Determine the [X, Y] coordinate at the center of the cell enclosing the given text.  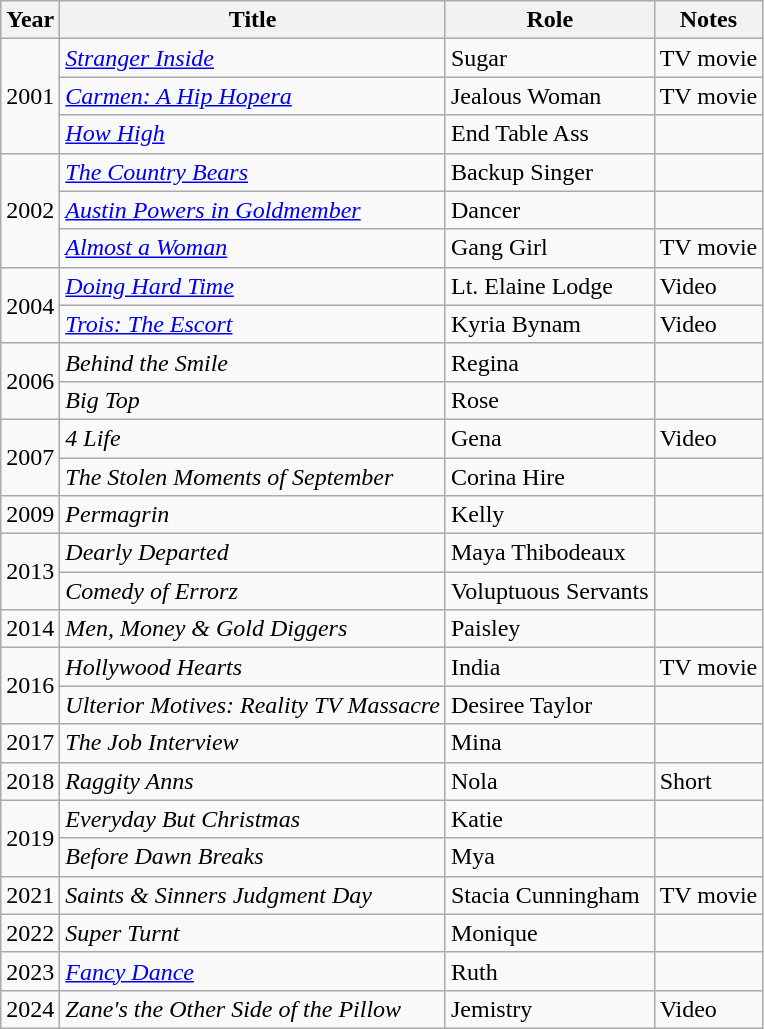
2004 [30, 305]
Monique [550, 933]
2009 [30, 515]
India [550, 667]
2014 [30, 629]
Notes [708, 20]
Carmen: A Hip Hopera [253, 96]
Ruth [550, 971]
Doing Hard Time [253, 286]
2002 [30, 210]
Dancer [550, 210]
End Table Ass [550, 134]
The Job Interview [253, 743]
Comedy of Errorz [253, 591]
Big Top [253, 400]
Everyday But Christmas [253, 819]
Trois: The Escort [253, 324]
2018 [30, 781]
Short [708, 781]
2019 [30, 838]
Voluptuous Servants [550, 591]
How High [253, 134]
Mina [550, 743]
Behind the Smile [253, 362]
2017 [30, 743]
Maya Thibodeaux [550, 553]
Austin Powers in Goldmember [253, 210]
2016 [30, 686]
Before Dawn Breaks [253, 857]
2021 [30, 895]
2007 [30, 457]
2023 [30, 971]
Ulterior Motives: Reality TV Massacre [253, 705]
Super Turnt [253, 933]
Almost a Woman [253, 248]
Zane's the Other Side of the Pillow [253, 1009]
Raggity Anns [253, 781]
Title [253, 20]
Backup Singer [550, 172]
Sugar [550, 58]
Gena [550, 438]
2006 [30, 381]
Jemistry [550, 1009]
4 Life [253, 438]
Year [30, 20]
Rose [550, 400]
Men, Money & Gold Diggers [253, 629]
Hollywood Hearts [253, 667]
Stranger Inside [253, 58]
Desiree Taylor [550, 705]
Permagrin [253, 515]
Corina Hire [550, 477]
Role [550, 20]
Nola [550, 781]
The Stolen Moments of September [253, 477]
Mya [550, 857]
Dearly Departed [253, 553]
Kyria Bynam [550, 324]
Jealous Woman [550, 96]
Lt. Elaine Lodge [550, 286]
Stacia Cunningham [550, 895]
2024 [30, 1009]
Fancy Dance [253, 971]
Regina [550, 362]
2022 [30, 933]
Katie [550, 819]
Kelly [550, 515]
Paisley [550, 629]
The Country Bears [253, 172]
2013 [30, 572]
Saints & Sinners Judgment Day [253, 895]
Gang Girl [550, 248]
2001 [30, 96]
